For the text-containing cell, return its midpoint in [X, Y] coordinate format. 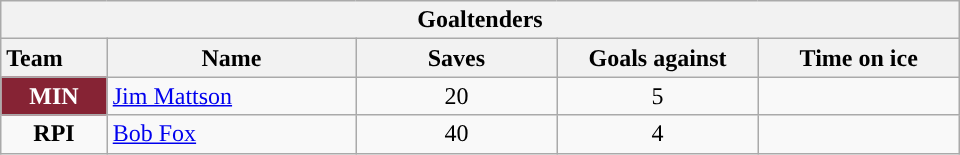
5 [658, 96]
20 [456, 96]
Name [232, 58]
Goals against [658, 58]
40 [456, 134]
Jim Mattson [232, 96]
Goaltenders [480, 20]
MIN [54, 96]
4 [658, 134]
Team [54, 58]
RPI [54, 134]
Saves [456, 58]
Bob Fox [232, 134]
Time on ice [858, 58]
